From the cell containing the given text, extract its center point as [X, Y] coordinate. 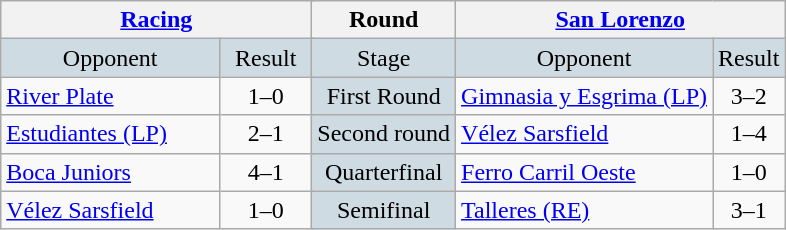
First Round [384, 96]
Quarterfinal [384, 172]
Racing [156, 20]
River Plate [110, 96]
Semifinal [384, 210]
2–1 [266, 134]
Second round [384, 134]
3–1 [749, 210]
Estudiantes (LP) [110, 134]
4–1 [266, 172]
San Lorenzo [620, 20]
Talleres (RE) [584, 210]
Gimnasia y Esgrima (LP) [584, 96]
Boca Juniors [110, 172]
Ferro Carril Oeste [584, 172]
Stage [384, 58]
Round [384, 20]
3–2 [749, 96]
1–4 [749, 134]
